Provide the (X, Y) coordinate of the cell's center where the given text is located.  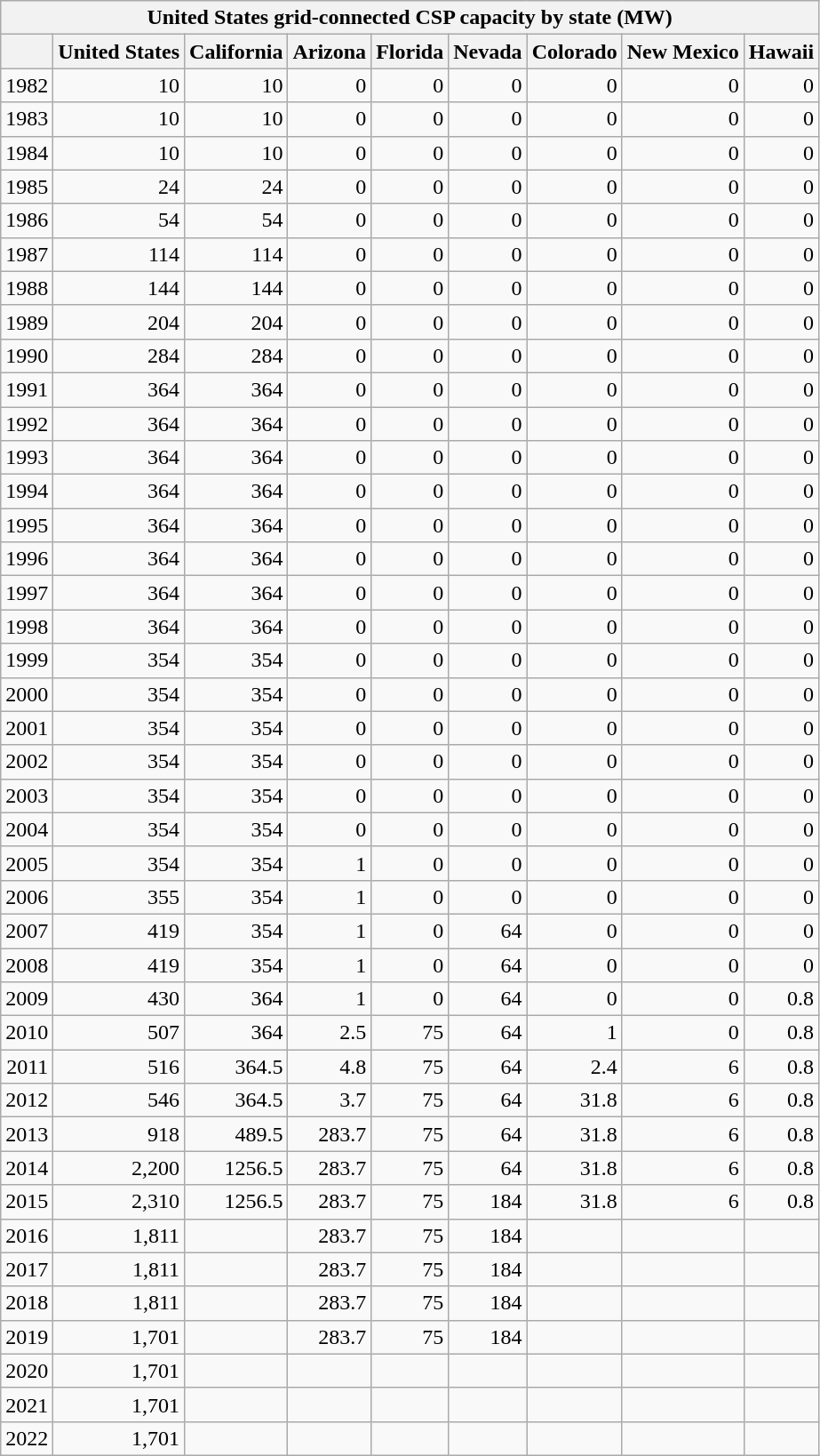
2016 (27, 1236)
United States (119, 52)
2004 (27, 829)
489.5 (236, 1134)
2019 (27, 1337)
2015 (27, 1202)
507 (119, 1033)
2007 (27, 931)
1999 (27, 660)
2,310 (119, 1202)
1998 (27, 627)
516 (119, 1067)
1984 (27, 153)
546 (119, 1100)
1994 (27, 492)
2.4 (574, 1067)
355 (119, 897)
2013 (27, 1134)
1989 (27, 322)
United States grid-connected CSP capacity by state (MW) (410, 18)
2012 (27, 1100)
California (236, 52)
1996 (27, 559)
1997 (27, 593)
2008 (27, 964)
2011 (27, 1067)
2017 (27, 1269)
2020 (27, 1371)
2006 (27, 897)
1987 (27, 254)
1995 (27, 525)
1992 (27, 424)
918 (119, 1134)
Colorado (574, 52)
430 (119, 999)
1986 (27, 220)
2018 (27, 1303)
2014 (27, 1168)
1991 (27, 389)
1983 (27, 119)
New Mexico (682, 52)
1982 (27, 85)
2022 (27, 1438)
1990 (27, 356)
Hawaii (781, 52)
2021 (27, 1404)
2002 (27, 762)
2000 (27, 694)
Nevada (488, 52)
1985 (27, 187)
3.7 (330, 1100)
2.5 (330, 1033)
4.8 (330, 1067)
Florida (410, 52)
2001 (27, 728)
2009 (27, 999)
Arizona (330, 52)
2005 (27, 863)
1988 (27, 288)
2010 (27, 1033)
2,200 (119, 1168)
1993 (27, 458)
2003 (27, 796)
